Detect which cell encompasses the target text, then output its (X, Y) center coordinate. 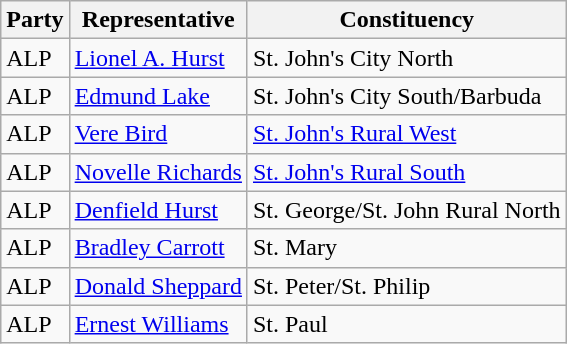
St. John's City South/Barbuda (406, 96)
St. John's Rural South (406, 172)
Edmund Lake (158, 96)
Party (35, 20)
Ernest Williams (158, 324)
Donald Sheppard (158, 286)
Denfield Hurst (158, 210)
Vere Bird (158, 134)
St. George/St. John Rural North (406, 210)
Lionel A. Hurst (158, 58)
Bradley Carrott (158, 248)
St. John's Rural West (406, 134)
St. Peter/St. Philip (406, 286)
Novelle Richards (158, 172)
St. Mary (406, 248)
Representative (158, 20)
St. Paul (406, 324)
Constituency (406, 20)
St. John's City North (406, 58)
